Capture the cell that displays the provided text and extract its (X, Y) central coordinate. 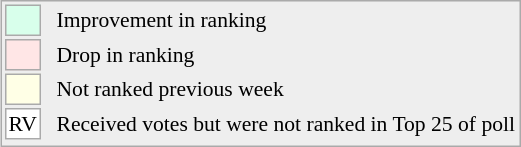
Not ranked previous week (286, 90)
Drop in ranking (286, 55)
RV (23, 124)
Improvement in ranking (286, 20)
Received votes but were not ranked in Top 25 of poll (286, 124)
